Pinpoint the cell where the given text exists, returning its (X, Y) midpoint coordinate. 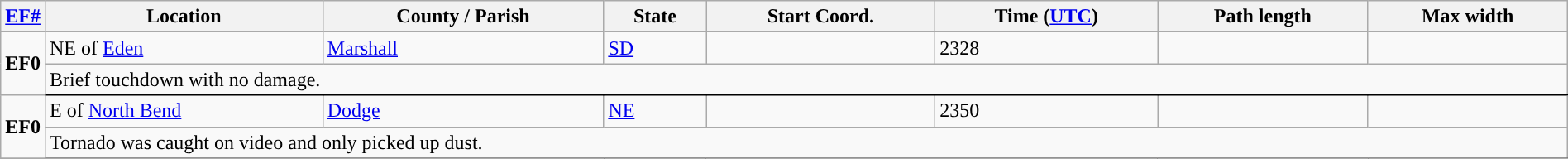
Dodge (463, 111)
E of North Bend (184, 111)
County / Parish (463, 17)
SD (655, 48)
Tornado was caught on video and only picked up dust. (806, 142)
2328 (1047, 48)
Marshall (463, 48)
State (655, 17)
Location (184, 17)
2350 (1047, 111)
Time (UTC) (1047, 17)
Path length (1263, 17)
NE (655, 111)
Max width (1467, 17)
EF# (23, 17)
Brief touchdown with no damage. (806, 79)
Start Coord. (820, 17)
NE of Eden (184, 48)
